Return the [X, Y] coordinate for the center point of the cell that contains the specified text.  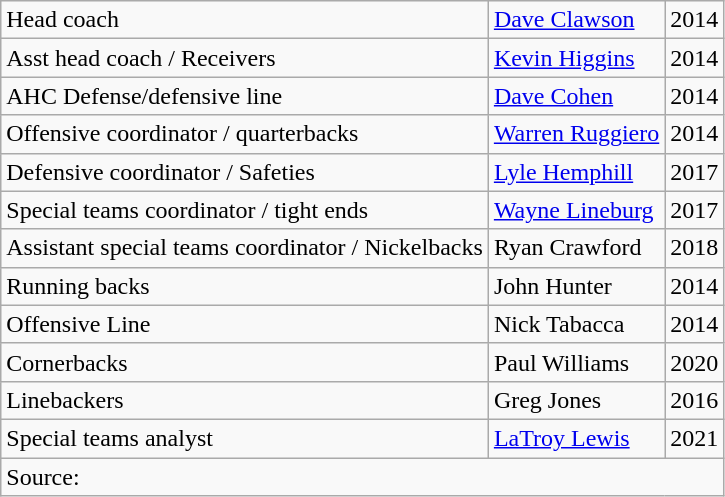
Offensive coordinator / quarterbacks [245, 134]
Head coach [245, 20]
2021 [694, 438]
Special teams analyst [245, 438]
Offensive Line [245, 324]
Dave Clawson [576, 20]
John Hunter [576, 286]
Dave Cohen [576, 96]
LaTroy Lewis [576, 438]
Ryan Crawford [576, 248]
2020 [694, 362]
Running backs [245, 286]
2016 [694, 400]
Linebackers [245, 400]
Nick Tabacca [576, 324]
Lyle Hemphill [576, 172]
Greg Jones [576, 400]
Defensive coordinator / Safeties [245, 172]
Warren Ruggiero [576, 134]
2018 [694, 248]
Wayne Lineburg [576, 210]
Source: [362, 477]
Assistant special teams coordinator / Nickelbacks [245, 248]
Special teams coordinator / tight ends [245, 210]
AHC Defense/defensive line [245, 96]
Paul Williams [576, 362]
Kevin Higgins [576, 58]
Cornerbacks [245, 362]
Asst head coach / Receivers [245, 58]
